Pinpoint the cell where the given text exists, returning its (X, Y) midpoint coordinate. 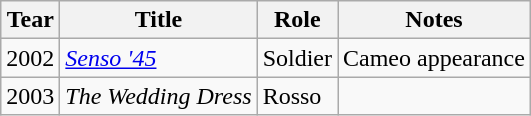
Senso '45 (158, 58)
Title (158, 20)
Rosso (297, 96)
Soldier (297, 58)
2003 (30, 96)
Notes (434, 20)
2002 (30, 58)
Role (297, 20)
Tear (30, 20)
The Wedding Dress (158, 96)
Cameo appearance (434, 58)
